For the text-containing cell, return its midpoint in (X, Y) coordinate format. 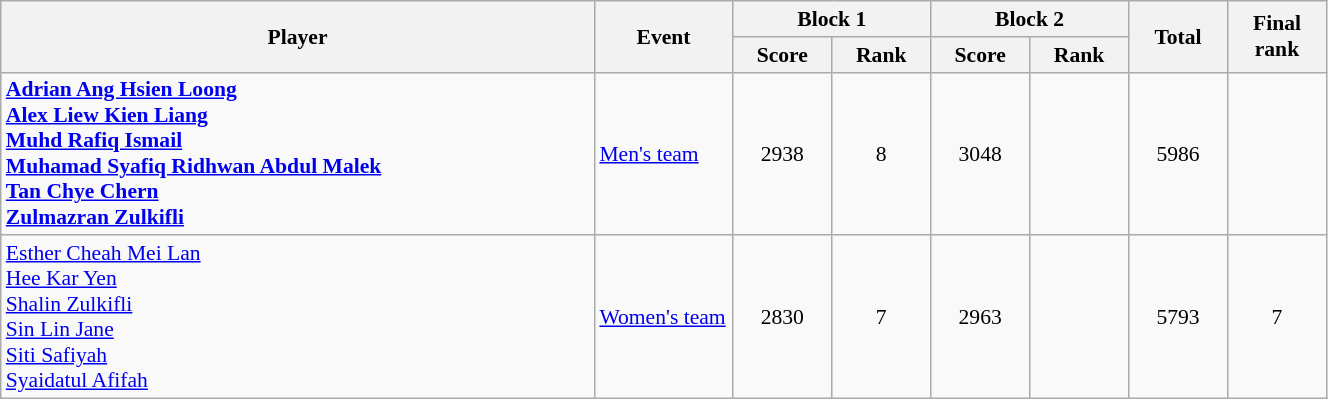
Men's team (663, 154)
Final rank (1276, 36)
5986 (1178, 154)
5793 (1178, 318)
2830 (782, 318)
3048 (980, 154)
Esther Cheah Mei LanHee Kar YenShalin ZulkifliSin Lin JaneSiti SafiyahSyaidatul Afifah (298, 318)
Total (1178, 36)
Event (663, 36)
Adrian Ang Hsien LoongAlex Liew Kien LiangMuhd Rafiq IsmailMuhamad Syafiq Ridhwan Abdul MalekTan Chye ChernZulmazran Zulkifli (298, 154)
Block 1 (832, 19)
2963 (980, 318)
Block 2 (1030, 19)
Player (298, 36)
2938 (782, 154)
Women's team (663, 318)
8 (882, 154)
